Find where the given text appears and provide that cell's center as (x, y) coordinate. 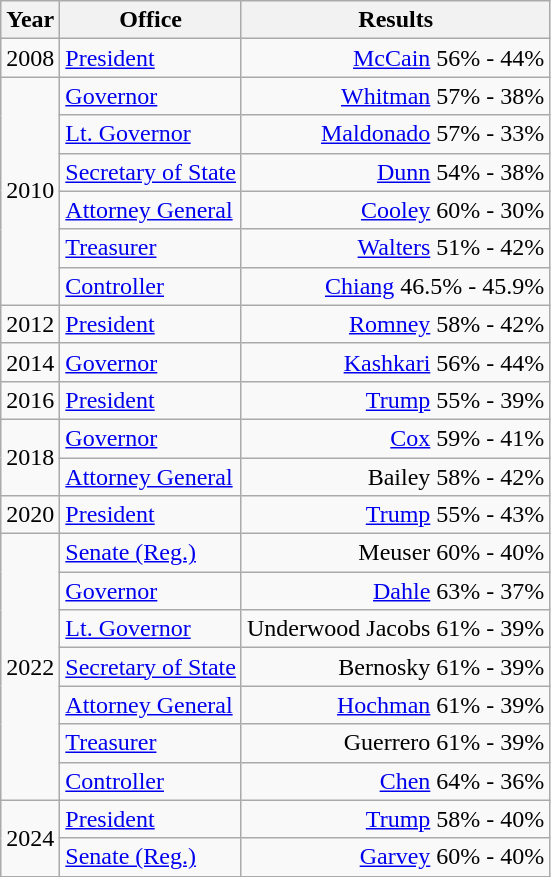
2024 (30, 838)
Walters 51% - 42% (395, 248)
2022 (30, 667)
Bailey 58% - 42% (395, 477)
Trump 55% - 39% (395, 400)
2020 (30, 515)
Bernosky 61% - 39% (395, 667)
Whitman 57% - 38% (395, 96)
2012 (30, 324)
Trump 58% - 40% (395, 819)
Year (30, 20)
Cooley 60% - 30% (395, 210)
Results (395, 20)
Office (151, 20)
Hochman 61% - 39% (395, 705)
Guerrero 61% - 39% (395, 743)
Maldonado 57% - 33% (395, 134)
Garvey 60% - 40% (395, 857)
2016 (30, 400)
Chiang 46.5% - 45.9% (395, 286)
2018 (30, 457)
2008 (30, 58)
Kashkari 56% - 44% (395, 362)
Romney 58% - 42% (395, 324)
Cox 59% - 41% (395, 438)
McCain 56% - 44% (395, 58)
Meuser 60% - 40% (395, 553)
Chen 64% - 36% (395, 781)
2014 (30, 362)
Trump 55% - 43% (395, 515)
Underwood Jacobs 61% - 39% (395, 629)
Dahle 63% - 37% (395, 591)
Dunn 54% - 38% (395, 172)
2010 (30, 191)
